Pinpoint the cell where the given text exists, returning its (x, y) midpoint coordinate. 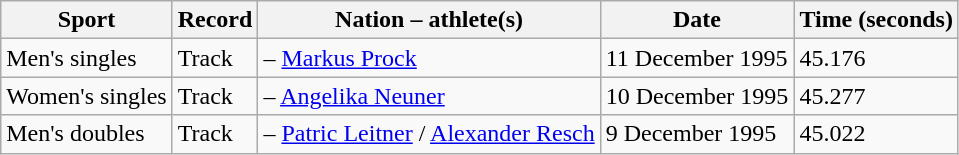
10 December 1995 (697, 96)
Women's singles (86, 96)
45.176 (876, 58)
Nation – athlete(s) (429, 20)
– Patric Leitner / Alexander Resch (429, 134)
11 December 1995 (697, 58)
Sport (86, 20)
Men's doubles (86, 134)
– Markus Prock (429, 58)
45.022 (876, 134)
Time (seconds) (876, 20)
– Angelika Neuner (429, 96)
Date (697, 20)
Record (215, 20)
Men's singles (86, 58)
9 December 1995 (697, 134)
45.277 (876, 96)
